For the text-containing cell, return its midpoint in [x, y] coordinate format. 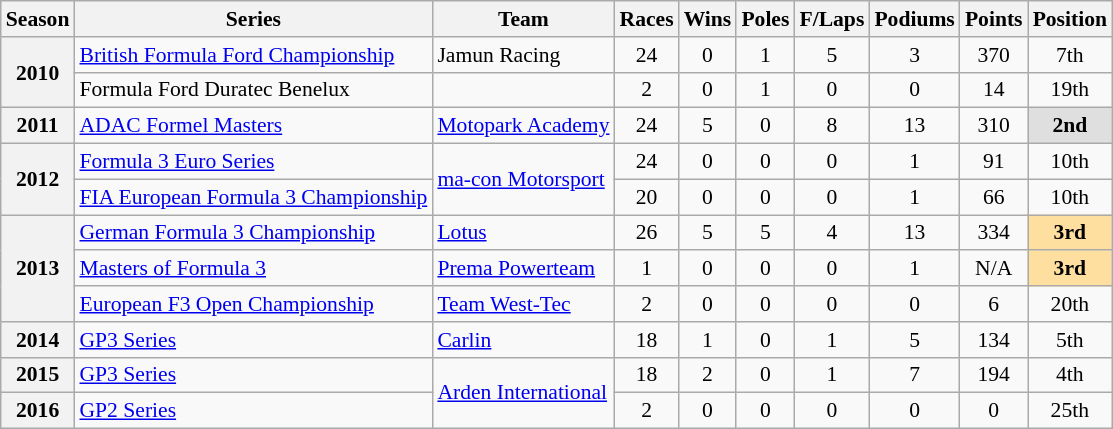
19th [1070, 90]
2015 [38, 375]
7 [914, 375]
20 [647, 197]
14 [994, 90]
Jamun Racing [523, 55]
2nd [1070, 126]
Masters of Formula 3 [253, 269]
Wins [708, 19]
91 [994, 162]
2016 [38, 411]
20th [1070, 304]
ma-con Motorsport [523, 180]
26 [647, 233]
GP2 Series [253, 411]
Arden International [523, 392]
ADAC Formel Masters [253, 126]
2011 [38, 126]
Formula 3 Euro Series [253, 162]
Races [647, 19]
Formula Ford Duratec Benelux [253, 90]
4 [832, 233]
5th [1070, 340]
3 [914, 55]
FIA European Formula 3 Championship [253, 197]
British Formula Ford Championship [253, 55]
66 [994, 197]
Prema Powerteam [523, 269]
134 [994, 340]
Poles [765, 19]
Podiums [914, 19]
Points [994, 19]
N/A [994, 269]
F/Laps [832, 19]
Series [253, 19]
25th [1070, 411]
194 [994, 375]
Motopark Academy [523, 126]
Carlin [523, 340]
2014 [38, 340]
6 [994, 304]
7th [1070, 55]
4th [1070, 375]
8 [832, 126]
334 [994, 233]
European F3 Open Championship [253, 304]
Lotus [523, 233]
2012 [38, 180]
Team West-Tec [523, 304]
310 [994, 126]
Team [523, 19]
2010 [38, 72]
Position [1070, 19]
370 [994, 55]
2013 [38, 268]
Season [38, 19]
German Formula 3 Championship [253, 233]
